Output the (x, y) coordinate of the center of the cell containing the given text.  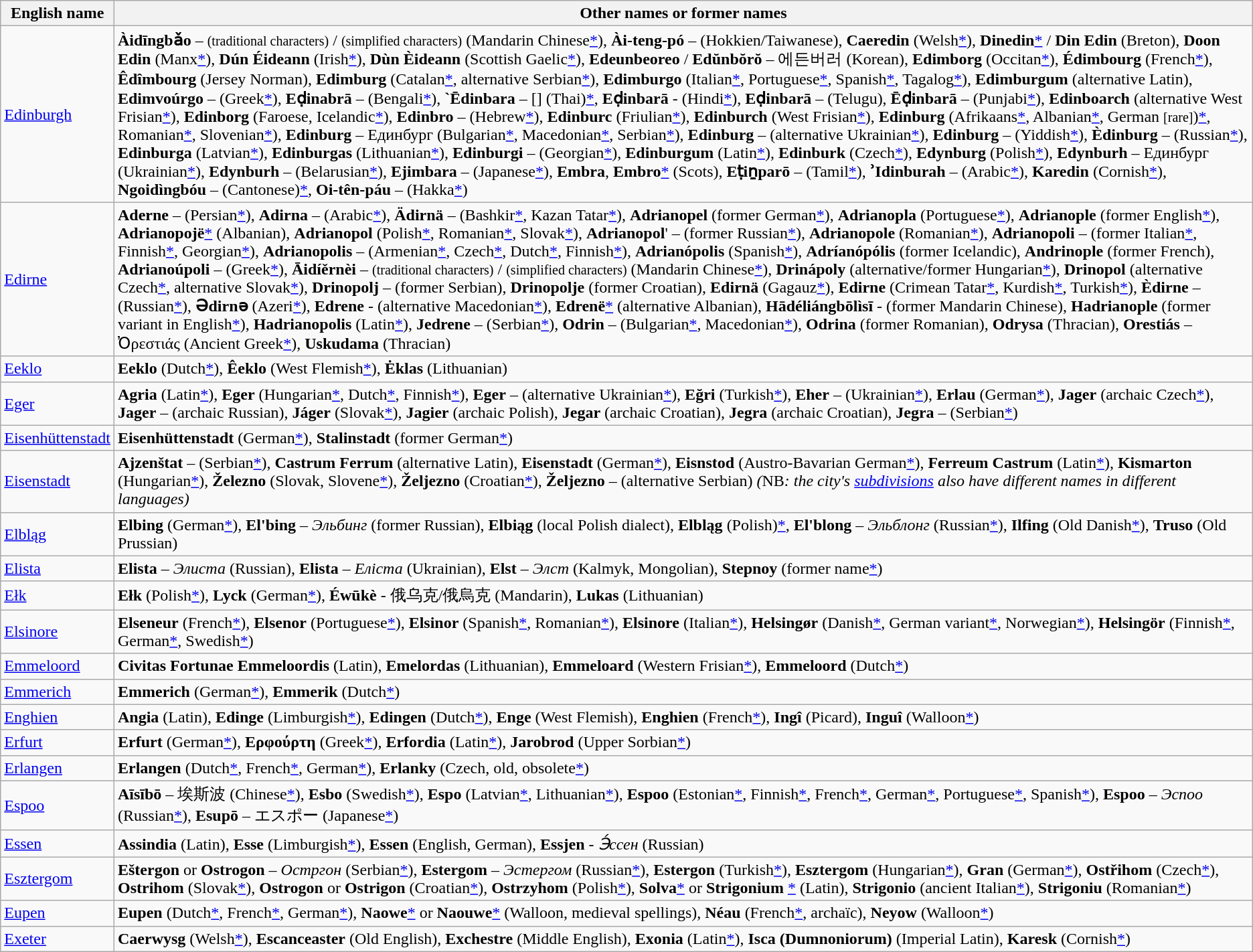
English name (58, 13)
Angia (Latin), Edinge (Limburgish*), Edingen (Dutch*), Enge (West Flemish), Enghien (French*), Ingî (Picard), Inguî (Walloon*) (683, 717)
Elsinore (58, 632)
Elista – Элиста (Russian), Elista – Еліста (Ukrainian), Elst – Элст (Kalmyk, Mongolian), Stepnoy (former name*) (683, 568)
Elbląg (58, 534)
Ełk (Polish*), Lyck (German*), Éwūkè - 俄乌克/俄烏克 (Mandarin), Lukas (Lithuanian) (683, 596)
Eupen (58, 913)
Erfurt (German*), Ερφούρτη (Greek*), Erfordia (Latin*), Jarobrod (Upper Sorbian*) (683, 742)
Edinburgh (58, 114)
Eisenhüttenstadt (German*), Stalinstadt (former German*) (683, 438)
Other names or former names (683, 13)
Eisenstadt (58, 481)
Enghien (58, 717)
Emmerich (58, 692)
Exeter (58, 939)
Ełk (58, 596)
Eupen (Dutch*, French*, German*), Naowe* or Naouwe* (Walloon, medieval spellings), Néau (French*, archaïc), Neyow (Walloon*) (683, 913)
Elista (58, 568)
Eeklo (58, 369)
Emmeloord (58, 666)
Erlangen (Dutch*, French*, German*), Erlanky (Czech, old, obsolete*) (683, 768)
Emmerich (German*), Emmerik (Dutch*) (683, 692)
Essen (58, 844)
Eeklo (Dutch*), Êeklo (West Flemish*), Ėklas (Lithuanian) (683, 369)
Esztergom (58, 878)
Caerwysg (Welsh*), Escanceaster (Old English), Exchestre (Middle English), Exonia (Latin*), Isca (Dumnoniorum) (Imperial Latin), Karesk (Cornish*) (683, 939)
Edirne (58, 279)
Assindia (Latin), Esse (Limburgish*), Essen (English, German), Essjen - Э́ссен (Russian) (683, 844)
Eger (58, 403)
Civitas Fortunae Emmeloordis (Latin), Emelordas (Lithuanian), Emmeloard (Western Frisian*), Emmeloord (Dutch*) (683, 666)
Eisenhüttenstadt (58, 438)
Erfurt (58, 742)
Erlangen (58, 768)
Espoo (58, 805)
